Capture the cell that displays the provided text and extract its [x, y] central coordinate. 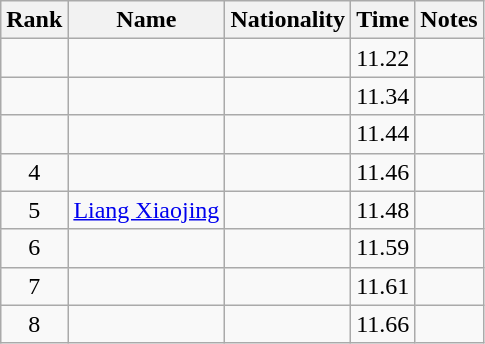
11.44 [383, 134]
11.22 [383, 58]
11.48 [383, 210]
4 [34, 172]
11.66 [383, 324]
Liang Xiaojing [146, 210]
11.59 [383, 248]
11.61 [383, 286]
8 [34, 324]
Time [383, 20]
5 [34, 210]
Nationality [288, 20]
11.46 [383, 172]
Name [146, 20]
Notes [449, 20]
6 [34, 248]
7 [34, 286]
Rank [34, 20]
11.34 [383, 96]
